Search for the cell housing the specified text and yield its (X, Y) center coordinate. 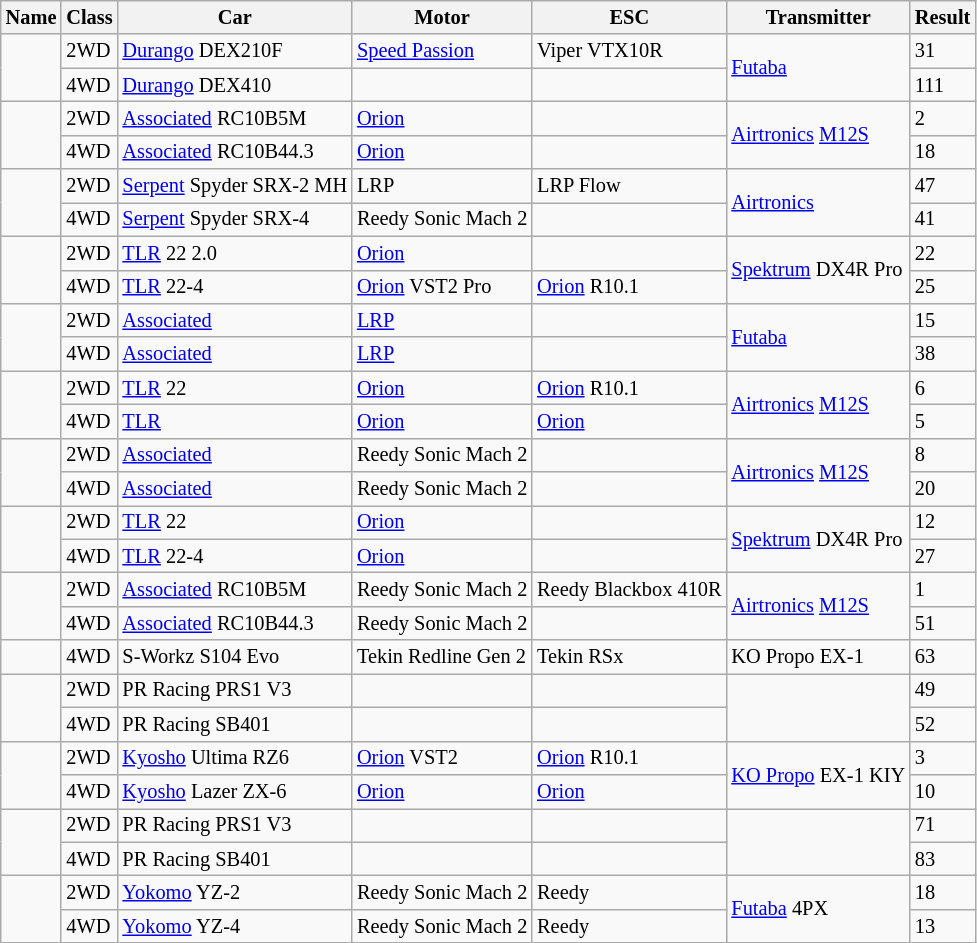
Orion VST2 Pro (442, 287)
22 (942, 253)
TLR 22 2.0 (236, 253)
52 (942, 724)
83 (942, 859)
Orion VST2 (442, 758)
49 (942, 690)
S-Workz S104 Evo (236, 657)
Serpent Spyder SRX-4 (236, 219)
41 (942, 219)
13 (942, 926)
38 (942, 354)
KO Propo EX-1 KIY (818, 774)
25 (942, 287)
Car (236, 17)
20 (942, 489)
Serpent Spyder SRX-2 MH (236, 186)
ESC (629, 17)
51 (942, 623)
27 (942, 556)
LRP Flow (629, 186)
TLR (236, 421)
63 (942, 657)
15 (942, 320)
10 (942, 791)
12 (942, 522)
Durango DEX410 (236, 85)
KO Propo EX-1 (818, 657)
Yokomo YZ-2 (236, 892)
Speed Passion (442, 51)
1 (942, 589)
Airtronics (818, 202)
71 (942, 825)
Name (32, 17)
Kyosho Lazer ZX-6 (236, 791)
6 (942, 388)
3 (942, 758)
5 (942, 421)
Transmitter (818, 17)
Result (942, 17)
Reedy Blackbox 410R (629, 589)
Yokomo YZ-4 (236, 926)
Class (89, 17)
Kyosho Ultima RZ6 (236, 758)
Tekin Redline Gen 2 (442, 657)
Motor (442, 17)
Viper VTX10R (629, 51)
Futaba 4PX (818, 908)
2 (942, 118)
8 (942, 455)
111 (942, 85)
Durango DEX210F (236, 51)
Tekin RSx (629, 657)
31 (942, 51)
47 (942, 186)
